Extract the (X, Y) coordinate from the center of the cell holding the provided text.  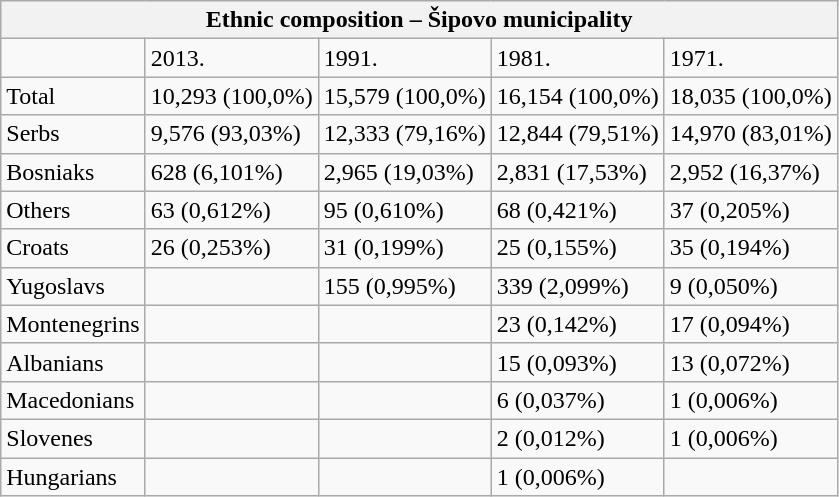
2 (0,012%) (578, 438)
17 (0,094%) (750, 324)
1981. (578, 58)
2,952 (16,37%) (750, 172)
9 (0,050%) (750, 286)
Serbs (73, 134)
35 (0,194%) (750, 248)
12,333 (79,16%) (404, 134)
10,293 (100,0%) (232, 96)
Croats (73, 248)
339 (2,099%) (578, 286)
16,154 (100,0%) (578, 96)
155 (0,995%) (404, 286)
Total (73, 96)
628 (6,101%) (232, 172)
18,035 (100,0%) (750, 96)
Hungarians (73, 477)
15,579 (100,0%) (404, 96)
Macedonians (73, 400)
14,970 (83,01%) (750, 134)
26 (0,253%) (232, 248)
Others (73, 210)
68 (0,421%) (578, 210)
2013. (232, 58)
23 (0,142%) (578, 324)
2,965 (19,03%) (404, 172)
Ethnic composition – Šipovo municipality (420, 20)
95 (0,610%) (404, 210)
2,831 (17,53%) (578, 172)
63 (0,612%) (232, 210)
13 (0,072%) (750, 362)
Yugoslavs (73, 286)
31 (0,199%) (404, 248)
Montenegrins (73, 324)
37 (0,205%) (750, 210)
12,844 (79,51%) (578, 134)
Bosniaks (73, 172)
Slovenes (73, 438)
6 (0,037%) (578, 400)
9,576 (93,03%) (232, 134)
1991. (404, 58)
25 (0,155%) (578, 248)
1971. (750, 58)
Albanians (73, 362)
15 (0,093%) (578, 362)
